Pinpoint the cell where the given text exists, returning its (X, Y) midpoint coordinate. 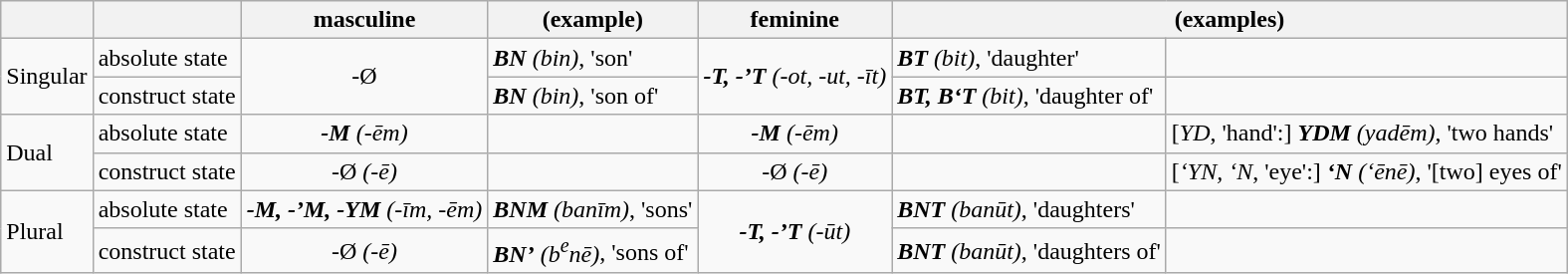
BT, B‘T (bit), 'daughter of' (1029, 96)
-Ø (364, 77)
BNT (banūt), 'daughters of' (1029, 251)
-T, -’T (-ūt) (794, 231)
[YD, 'hand':] YDM (yadēm), 'two hands' (1366, 134)
masculine (364, 20)
BNT (banūt), 'daughters' (1029, 209)
BN (bin), 'son' (593, 58)
BN’ (benē), 'sons of' (593, 251)
(examples) (1231, 20)
BN (bin), 'son of' (593, 96)
Plural (47, 231)
(example) (593, 20)
BNM (banīm), 'sons' (593, 209)
-T, -’T (-ot, -ut, -īt) (794, 77)
feminine (794, 20)
BT (bit), 'daughter' (1029, 58)
-M, -’M, -YM (-īm, -ēm) (364, 209)
[‘YN, ‘N, 'eye':] ‘N (‘ēnē), '[two] eyes of' (1366, 171)
Singular (47, 77)
Dual (47, 152)
